Identify which cell holds the provided text, then report its (X, Y) central coordinate. 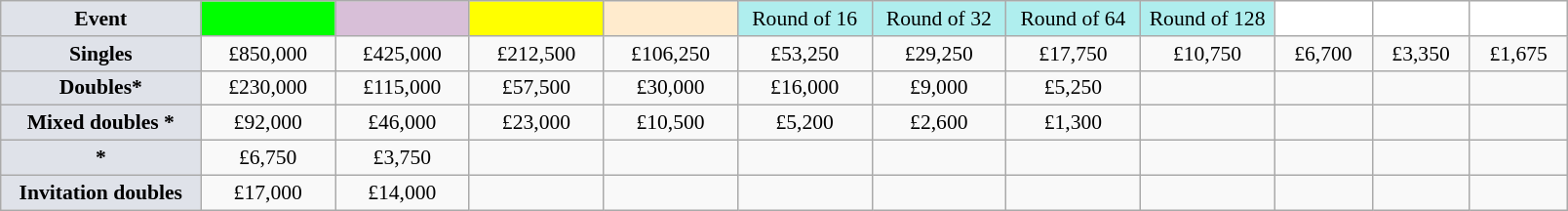
Invitation doubles (101, 192)
£29,250 (939, 54)
£3,750 (403, 158)
£3,350 (1421, 54)
£106,250 (671, 54)
Round of 128 (1207, 19)
* (101, 158)
£14,000 (403, 192)
£212,500 (536, 54)
£5,200 (804, 123)
£23,000 (536, 123)
£1,300 (1074, 123)
£16,000 (804, 88)
Mixed doubles * (101, 123)
£230,000 (268, 88)
Round of 32 (939, 19)
£6,750 (268, 158)
£30,000 (671, 88)
£1,675 (1518, 54)
£53,250 (804, 54)
Singles (101, 54)
Round of 64 (1074, 19)
Round of 16 (804, 19)
£5,250 (1074, 88)
£425,000 (403, 54)
£6,700 (1323, 54)
£850,000 (268, 54)
£10,750 (1207, 54)
£9,000 (939, 88)
£115,000 (403, 88)
£17,000 (268, 192)
£17,750 (1074, 54)
Doubles* (101, 88)
£57,500 (536, 88)
£10,500 (671, 123)
£92,000 (268, 123)
Event (101, 19)
£2,600 (939, 123)
£46,000 (403, 123)
